Determine the (x, y) coordinate at the center of the cell enclosing the given text.  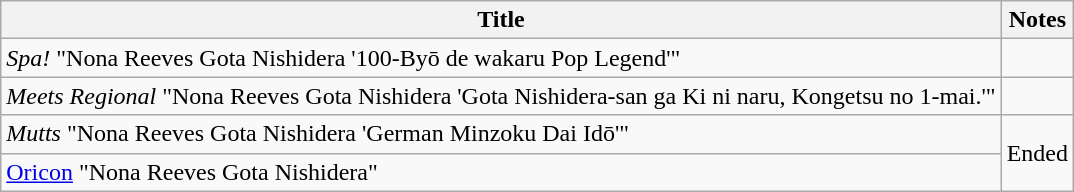
Mutts "Nona Reeves Gota Nishidera 'German Minzoku Dai Idō'" (501, 134)
Title (501, 20)
Spa! "Nona Reeves Gota Nishidera '100-Byō de wakaru Pop Legend'" (501, 58)
Meets Regional "Nona Reeves Gota Nishidera 'Gota Nishidera-san ga Ki ni naru, Kongetsu no 1-mai.'" (501, 96)
Notes (1037, 20)
Ended (1037, 153)
Oricon "Nona Reeves Gota Nishidera" (501, 172)
